Output the [X, Y] coordinate of the center of the cell containing the given text.  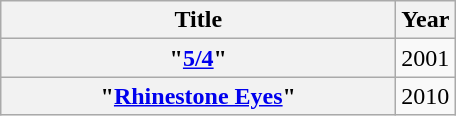
2001 [426, 58]
Title [198, 20]
"Rhinestone Eyes" [198, 96]
2010 [426, 96]
Year [426, 20]
"5/4" [198, 58]
